Find where the given text appears and provide that cell's center as (X, Y) coordinate. 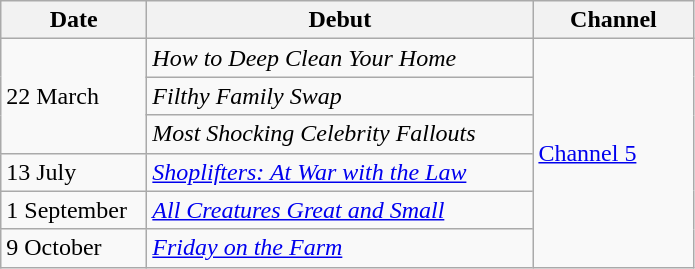
Date (74, 20)
Shoplifters: At War with the Law (340, 172)
22 March (74, 96)
Filthy Family Swap (340, 96)
13 July (74, 172)
1 September (74, 210)
How to Deep Clean Your Home (340, 58)
Debut (340, 20)
Channel 5 (614, 153)
9 October (74, 248)
Channel (614, 20)
All Creatures Great and Small (340, 210)
Most Shocking Celebrity Fallouts (340, 134)
Friday on the Farm (340, 248)
